Locate the cell with the specified text and output its (X, Y) center coordinate. 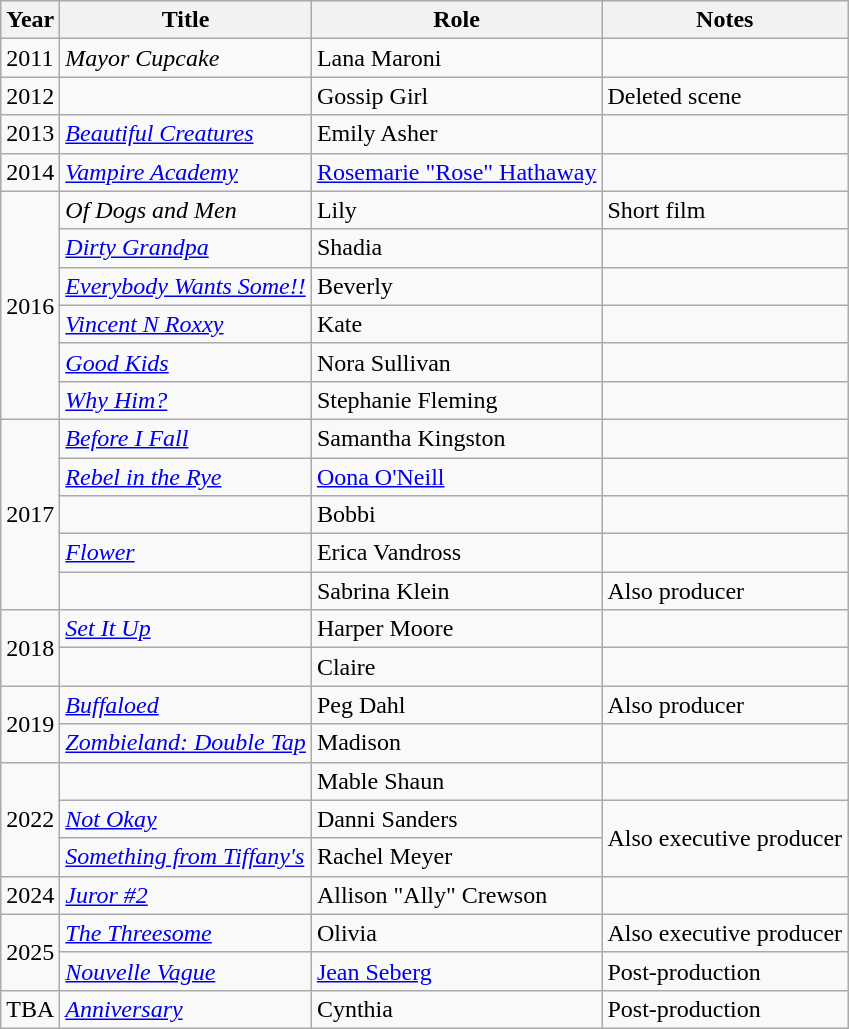
Before I Fall (186, 438)
2024 (30, 895)
Nouvelle Vague (186, 971)
Set It Up (186, 629)
Bobbi (456, 515)
Nora Sullivan (456, 362)
Deleted scene (725, 96)
2014 (30, 172)
Good Kids (186, 362)
Role (456, 20)
Title (186, 20)
Gossip Girl (456, 96)
Rebel in the Rye (186, 477)
Flower (186, 553)
2022 (30, 819)
Sabrina Klein (456, 591)
Rachel Meyer (456, 857)
Something from Tiffany's (186, 857)
Vampire Academy (186, 172)
Allison "Ally" Crewson (456, 895)
Year (30, 20)
Vincent N Roxxy (186, 324)
2017 (30, 514)
Not Okay (186, 819)
Of Dogs and Men (186, 210)
Shadia (456, 248)
Lily (456, 210)
Oona O'Neill (456, 477)
Cynthia (456, 1009)
2018 (30, 648)
Dirty Grandpa (186, 248)
Why Him? (186, 400)
Olivia (456, 933)
Danni Sanders (456, 819)
Mayor Cupcake (186, 58)
Samantha Kingston (456, 438)
Juror #2 (186, 895)
2013 (30, 134)
Claire (456, 667)
2025 (30, 952)
Beverly (456, 286)
2019 (30, 724)
TBA (30, 1009)
The Threesome (186, 933)
Emily Asher (456, 134)
Mable Shaun (456, 781)
2011 (30, 58)
Madison (456, 743)
Lana Maroni (456, 58)
2016 (30, 305)
Jean Seberg (456, 971)
Rosemarie "Rose" Hathaway (456, 172)
Harper Moore (456, 629)
Notes (725, 20)
Stephanie Fleming (456, 400)
Peg Dahl (456, 705)
Anniversary (186, 1009)
2012 (30, 96)
Buffaloed (186, 705)
Zombieland: Double Tap (186, 743)
Short film (725, 210)
Everybody Wants Some!! (186, 286)
Kate (456, 324)
Erica Vandross (456, 553)
Beautiful Creatures (186, 134)
